Output the [x, y] coordinate of the center of the cell containing the given text.  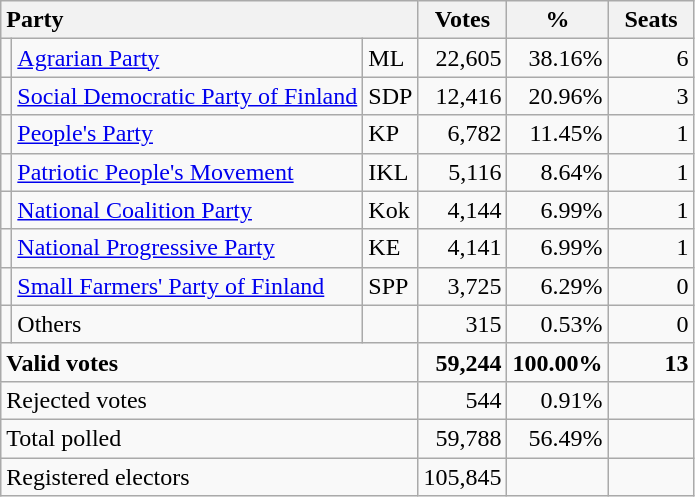
3,725 [462, 286]
Valid votes [210, 362]
Votes [462, 20]
11.45% [558, 134]
0.53% [558, 324]
SDP [390, 96]
KE [390, 248]
59,788 [462, 438]
% [558, 20]
People's Party [188, 134]
ML [390, 58]
544 [462, 400]
Seats [651, 20]
6,782 [462, 134]
13 [651, 362]
6 [651, 58]
3 [651, 96]
4,141 [462, 248]
Patriotic People's Movement [188, 172]
5,116 [462, 172]
Agrarian Party [188, 58]
IKL [390, 172]
Total polled [210, 438]
Rejected votes [210, 400]
22,605 [462, 58]
0.91% [558, 400]
105,845 [462, 477]
National Coalition Party [188, 210]
Small Farmers' Party of Finland [188, 286]
Social Democratic Party of Finland [188, 96]
56.49% [558, 438]
100.00% [558, 362]
Kok [390, 210]
8.64% [558, 172]
4,144 [462, 210]
38.16% [558, 58]
Others [188, 324]
SPP [390, 286]
KP [390, 134]
315 [462, 324]
20.96% [558, 96]
Party [210, 20]
12,416 [462, 96]
Registered electors [210, 477]
National Progressive Party [188, 248]
6.29% [558, 286]
59,244 [462, 362]
